Detect which cell encompasses the target text, then output its [X, Y] center coordinate. 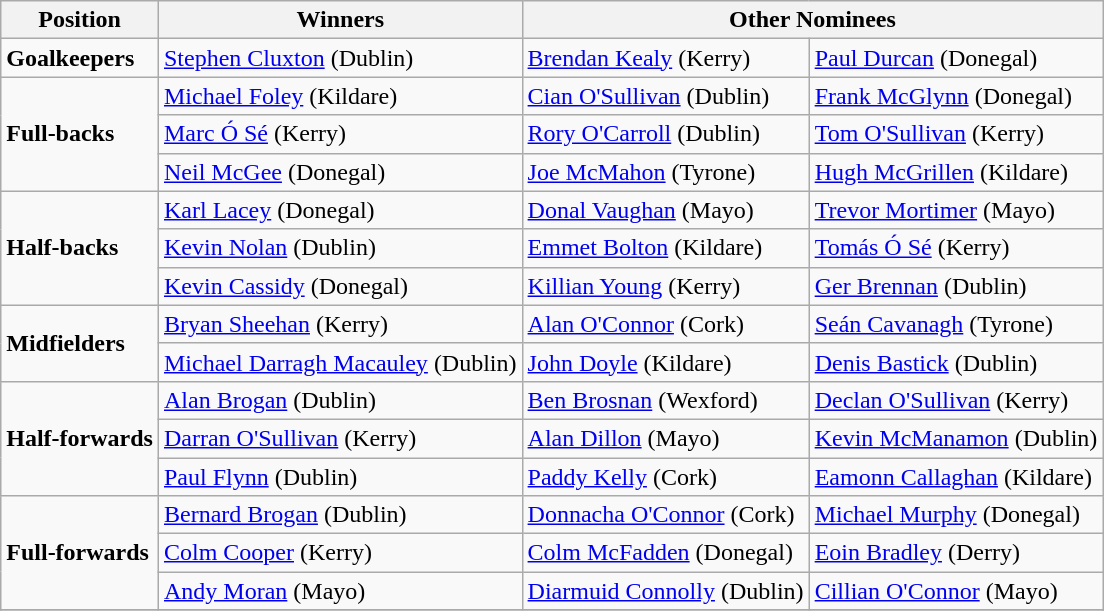
Paul Flynn (Dublin) [340, 477]
Cillian O'Connor (Mayo) [956, 591]
Midfielders [80, 343]
Brendan Kealy (Kerry) [666, 58]
Killian Young (Kerry) [666, 286]
Tom O'Sullivan (Kerry) [956, 134]
Neil McGee (Donegal) [340, 172]
Position [80, 20]
Eoin Bradley (Derry) [956, 553]
Denis Bastick (Dublin) [956, 362]
John Doyle (Kildare) [666, 362]
Kevin Nolan (Dublin) [340, 248]
Michael Murphy (Donegal) [956, 515]
Kevin McManamon (Dublin) [956, 438]
Full-forwards [80, 553]
Joe McMahon (Tyrone) [666, 172]
Kevin Cassidy (Donegal) [340, 286]
Full-backs [80, 134]
Stephen Cluxton (Dublin) [340, 58]
Colm McFadden (Donegal) [666, 553]
Donnacha O'Connor (Cork) [666, 515]
Emmet Bolton (Kildare) [666, 248]
Alan Dillon (Mayo) [666, 438]
Other Nominees [812, 20]
Michael Foley (Kildare) [340, 96]
Goalkeepers [80, 58]
Karl Lacey (Donegal) [340, 210]
Michael Darragh Macauley (Dublin) [340, 362]
Paul Durcan (Donegal) [956, 58]
Andy Moran (Mayo) [340, 591]
Bryan Sheehan (Kerry) [340, 324]
Cian O'Sullivan (Dublin) [666, 96]
Half-forwards [80, 438]
Declan O'Sullivan (Kerry) [956, 400]
Darran O'Sullivan (Kerry) [340, 438]
Marc Ó Sé (Kerry) [340, 134]
Paddy Kelly (Cork) [666, 477]
Tomás Ó Sé (Kerry) [956, 248]
Colm Cooper (Kerry) [340, 553]
Donal Vaughan (Mayo) [666, 210]
Hugh McGrillen (Kildare) [956, 172]
Bernard Brogan (Dublin) [340, 515]
Alan Brogan (Dublin) [340, 400]
Trevor Mortimer (Mayo) [956, 210]
Diarmuid Connolly (Dublin) [666, 591]
Ger Brennan (Dublin) [956, 286]
Alan O'Connor (Cork) [666, 324]
Frank McGlynn (Donegal) [956, 96]
Half-backs [80, 248]
Seán Cavanagh (Tyrone) [956, 324]
Eamonn Callaghan (Kildare) [956, 477]
Ben Brosnan (Wexford) [666, 400]
Rory O'Carroll (Dublin) [666, 134]
Winners [340, 20]
